Provide the [x, y] coordinate of the cell's center where the given text is located.  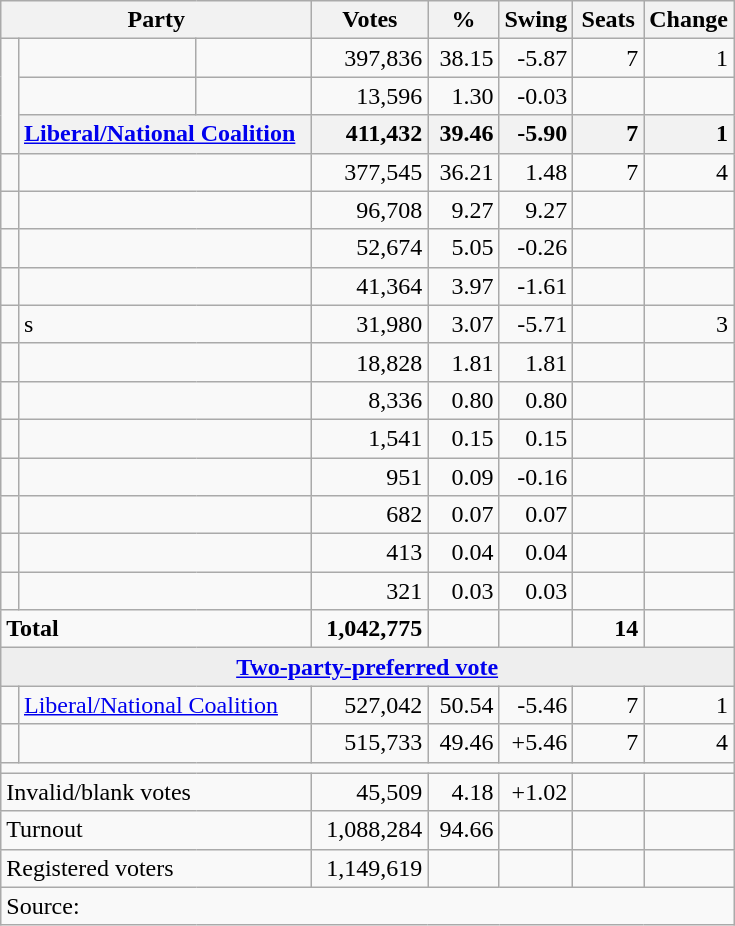
1.30 [464, 96]
321 [370, 591]
Registered voters [156, 868]
% [464, 20]
397,836 [370, 58]
Seats [608, 20]
s [164, 324]
36.21 [464, 172]
1.48 [536, 172]
13,596 [370, 96]
Invalid/blank votes [156, 792]
18,828 [370, 362]
31,980 [370, 324]
Source: [368, 906]
682 [370, 515]
1,042,775 [370, 629]
377,545 [370, 172]
Total [156, 629]
527,042 [370, 705]
49.46 [464, 743]
45,509 [370, 792]
3.97 [464, 286]
-0.26 [536, 248]
3 [689, 324]
Votes [370, 20]
50.54 [464, 705]
1,088,284 [370, 830]
94.66 [464, 830]
3.07 [464, 324]
Two-party-preferred vote [368, 667]
38.15 [464, 58]
-5.46 [536, 705]
413 [370, 553]
Change [689, 20]
14 [608, 629]
-0.16 [536, 477]
39.46 [464, 134]
+5.46 [536, 743]
1,541 [370, 438]
1,149,619 [370, 868]
515,733 [370, 743]
4.18 [464, 792]
951 [370, 477]
96,708 [370, 210]
52,674 [370, 248]
+1.02 [536, 792]
Turnout [156, 830]
-1.61 [536, 286]
411,432 [370, 134]
Party [156, 20]
-5.71 [536, 324]
Swing [536, 20]
-0.03 [536, 96]
-5.87 [536, 58]
-5.90 [536, 134]
8,336 [370, 400]
5.05 [464, 248]
0.09 [464, 477]
41,364 [370, 286]
